Return [x, y] of the center of cell containing provided text 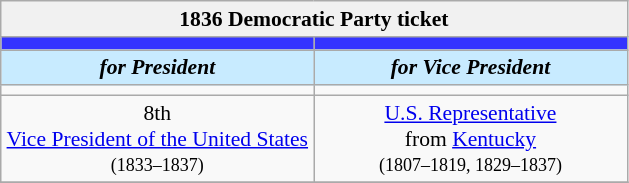
for Vice President [470, 68]
U.S. Representativefrom Kentucky(1807–1819, 1829–1837) [470, 140]
1836 Democratic Party ticket [314, 19]
for President [158, 68]
8thVice President of the United States(1833–1837) [158, 140]
